Provide the [x, y] coordinate of the cell's center where the given text is located.  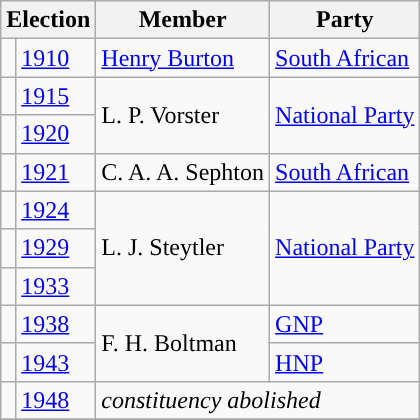
1948 [56, 400]
1929 [56, 248]
1938 [56, 324]
HNP [345, 362]
L. J. Steytler [183, 248]
C. A. A. Sephton [183, 172]
Party [345, 20]
1921 [56, 172]
1910 [56, 58]
Henry Burton [183, 58]
F. H. Boltman [183, 343]
constituency abolished [258, 400]
1920 [56, 134]
GNP [345, 324]
1933 [56, 286]
1924 [56, 210]
1943 [56, 362]
1915 [56, 96]
Member [183, 20]
Election [48, 20]
L. P. Vorster [183, 115]
